Extract the [X, Y] coordinate from the center of the cell holding the provided text.  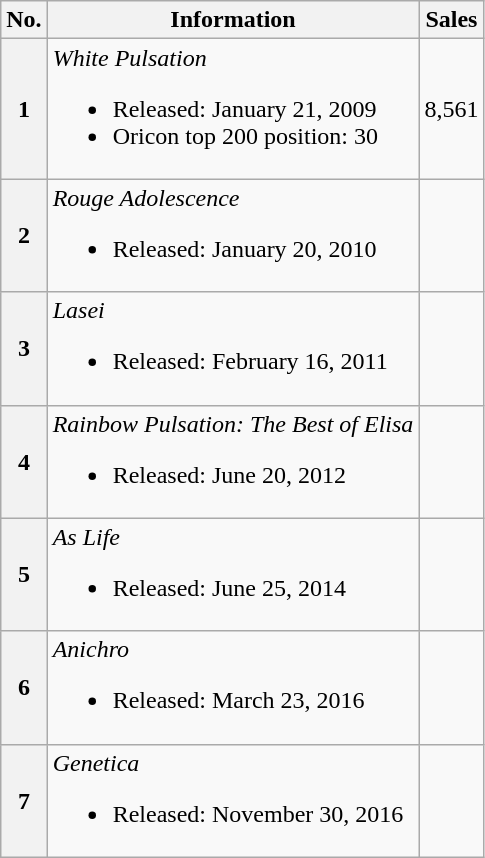
AnichroReleased: March 23, 2016 [233, 688]
No. [24, 20]
LaseiReleased: February 16, 2011 [233, 348]
8,561 [452, 109]
1 [24, 109]
7 [24, 800]
White PulsationReleased: January 21, 2009Oricon top 200 position: 30 [233, 109]
6 [24, 688]
Rainbow Pulsation: The Best of ElisaReleased: June 20, 2012 [233, 462]
2 [24, 236]
As LifeReleased: June 25, 2014 [233, 574]
Sales [452, 20]
Rouge AdolescenceReleased: January 20, 2010 [233, 236]
Information [233, 20]
5 [24, 574]
GeneticaReleased: November 30, 2016 [233, 800]
3 [24, 348]
4 [24, 462]
